Scan for the cell matching the given text and deliver its [x, y] coordinate at center. 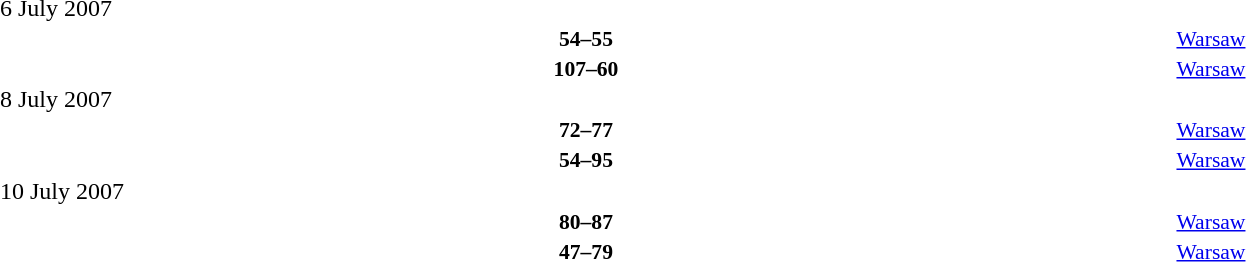
54–55 [586, 38]
54–95 [586, 160]
72–77 [586, 130]
80–87 [586, 222]
107–60 [586, 68]
